Output the (X, Y) coordinate of the center of the cell containing the given text.  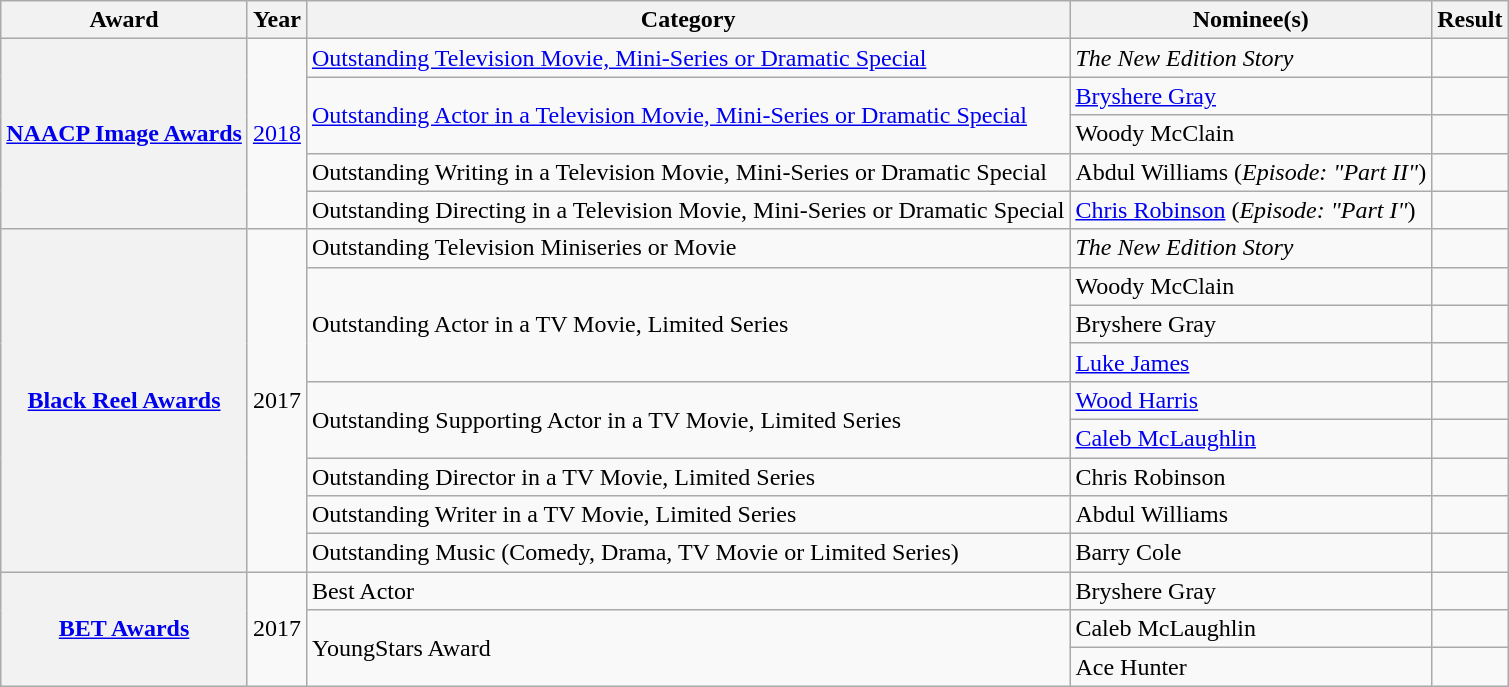
Wood Harris (1251, 400)
Award (124, 20)
Category (688, 20)
Outstanding Writer in a TV Movie, Limited Series (688, 515)
Black Reel Awards (124, 400)
Year (276, 20)
Barry Cole (1251, 553)
Outstanding Actor in a TV Movie, Limited Series (688, 324)
Outstanding Director in a TV Movie, Limited Series (688, 477)
Luke James (1251, 362)
Outstanding Television Movie, Mini-Series or Dramatic Special (688, 58)
Result (1470, 20)
Outstanding Music (Comedy, Drama, TV Movie or Limited Series) (688, 553)
Best Actor (688, 591)
Outstanding Writing in a Television Movie, Mini-Series or Dramatic Special (688, 172)
Outstanding Actor in a Television Movie, Mini-Series or Dramatic Special (688, 115)
Outstanding Supporting Actor in a TV Movie, Limited Series (688, 419)
Ace Hunter (1251, 667)
Chris Robinson (1251, 477)
2018 (276, 134)
Chris Robinson (Episode: "Part I") (1251, 210)
Abdul Williams (Episode: "Part II") (1251, 172)
BET Awards (124, 629)
NAACP Image Awards (124, 134)
Outstanding Directing in a Television Movie, Mini-Series or Dramatic Special (688, 210)
Abdul Williams (1251, 515)
YoungStars Award (688, 648)
Nominee(s) (1251, 20)
Outstanding Television Miniseries or Movie (688, 248)
